From the cell containing the given text, extract its center point as (X, Y) coordinate. 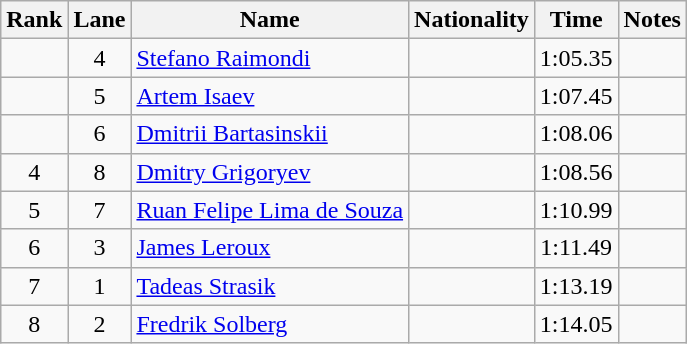
Rank (34, 20)
1 (100, 286)
Lane (100, 20)
Artem Isaev (270, 96)
1:05.35 (576, 58)
1:08.56 (576, 172)
1:07.45 (576, 96)
Fredrik Solberg (270, 324)
Dmitrii Bartasinskii (270, 134)
Stefano Raimondi (270, 58)
1:11.49 (576, 248)
Time (576, 20)
Notes (652, 20)
1:10.99 (576, 210)
1:14.05 (576, 324)
1:13.19 (576, 286)
Nationality (472, 20)
James Leroux (270, 248)
3 (100, 248)
Dmitry Grigoryev (270, 172)
Tadeas Strasik (270, 286)
Ruan Felipe Lima de Souza (270, 210)
1:08.06 (576, 134)
2 (100, 324)
Name (270, 20)
